For the text-containing cell, return its midpoint in (X, Y) coordinate format. 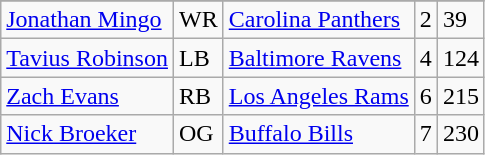
4 (426, 58)
39 (460, 20)
Tavius Robinson (88, 58)
7 (426, 134)
LB (198, 58)
Buffalo Bills (318, 134)
Jonathan Mingo (88, 20)
Nick Broeker (88, 134)
230 (460, 134)
Los Angeles Rams (318, 96)
Baltimore Ravens (318, 58)
OG (198, 134)
Zach Evans (88, 96)
RB (198, 96)
Carolina Panthers (318, 20)
WR (198, 20)
2 (426, 20)
6 (426, 96)
215 (460, 96)
124 (460, 58)
